For the text-containing cell, return its midpoint in (X, Y) coordinate format. 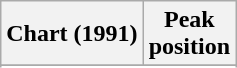
Chart (1991) (72, 34)
Peakposition (189, 34)
